Identify which cell holds the provided text, then report its [X, Y] central coordinate. 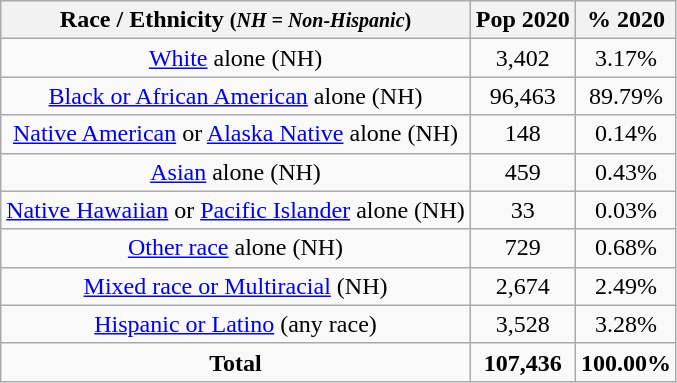
3,402 [522, 58]
Native American or Alaska Native alone (NH) [236, 134]
Mixed race or Multiracial (NH) [236, 286]
2.49% [626, 286]
% 2020 [626, 20]
Other race alone (NH) [236, 248]
3.28% [626, 324]
Asian alone (NH) [236, 172]
3,528 [522, 324]
3.17% [626, 58]
Black or African American alone (NH) [236, 96]
33 [522, 210]
Hispanic or Latino (any race) [236, 324]
729 [522, 248]
107,436 [522, 362]
Race / Ethnicity (NH = Non-Hispanic) [236, 20]
0.14% [626, 134]
100.00% [626, 362]
Native Hawaiian or Pacific Islander alone (NH) [236, 210]
96,463 [522, 96]
Pop 2020 [522, 20]
459 [522, 172]
Total [236, 362]
0.68% [626, 248]
0.03% [626, 210]
2,674 [522, 286]
89.79% [626, 96]
White alone (NH) [236, 58]
148 [522, 134]
0.43% [626, 172]
